Find where the given text appears and provide that cell's center as (X, Y) coordinate. 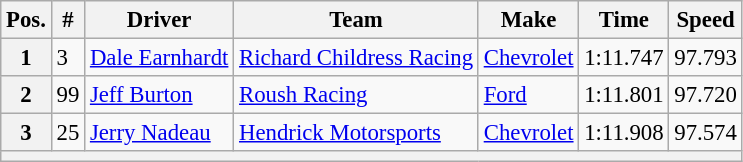
97.720 (706, 95)
Dale Earnhardt (160, 58)
Jeff Burton (160, 95)
Roush Racing (356, 95)
1:11.801 (624, 95)
1 (26, 58)
Richard Childress Racing (356, 58)
Hendrick Motorsports (356, 133)
Jerry Nadeau (160, 133)
Make (528, 20)
Speed (706, 20)
97.574 (706, 133)
Time (624, 20)
99 (68, 95)
Driver (160, 20)
1:11.747 (624, 58)
Pos. (26, 20)
Ford (528, 95)
2 (26, 95)
# (68, 20)
25 (68, 133)
1:11.908 (624, 133)
Team (356, 20)
97.793 (706, 58)
